Scan for the cell matching the given text and deliver its (x, y) coordinate at center. 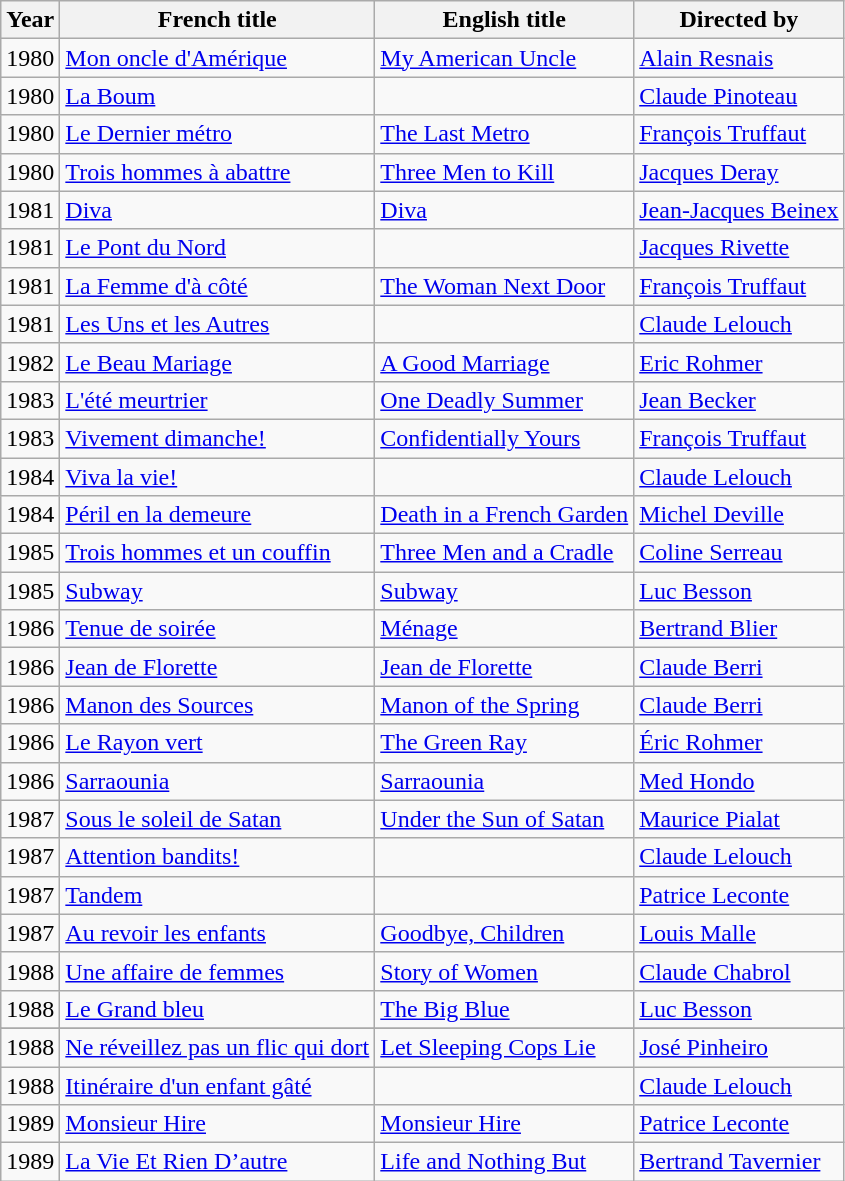
Manon des Sources (218, 705)
Bertrand Tavernier (739, 1162)
Story of Women (504, 971)
Le Pont du Nord (218, 248)
Ménage (504, 629)
Alain Resnais (739, 58)
Tenue de soirée (218, 629)
My American Uncle (504, 58)
Goodbye, Children (504, 933)
Eric Rohmer (739, 362)
The Woman Next Door (504, 286)
Manon of the Spring (504, 705)
French title (218, 20)
L'été meurtrier (218, 400)
Viva la vie! (218, 477)
Le Grand bleu (218, 1009)
Death in a French Garden (504, 515)
Le Dernier métro (218, 134)
Attention bandits! (218, 857)
Life and Nothing But (504, 1162)
Jacques Rivette (739, 248)
Les Uns et les Autres (218, 324)
Bertrand Blier (739, 629)
Tandem (218, 895)
One Deadly Summer (504, 400)
Michel Deville (739, 515)
Le Rayon vert (218, 743)
La Boum (218, 96)
The Big Blue (504, 1009)
Péril en la demeure (218, 515)
The Green Ray (504, 743)
Coline Serreau (739, 553)
Jean Becker (739, 400)
Let Sleeping Cops Lie (504, 1047)
Sous le soleil de Satan (218, 819)
La Vie Et Rien D’autre (218, 1162)
Jacques Deray (739, 172)
Year (30, 20)
Med Hondo (739, 781)
Ne réveillez pas un flic qui dort (218, 1047)
Mon oncle d'Amérique (218, 58)
Under the Sun of Satan (504, 819)
Trois hommes et un couffin (218, 553)
Claude Chabrol (739, 971)
English title (504, 20)
Itinéraire d'un enfant gâté (218, 1085)
1982 (30, 362)
Au revoir les enfants (218, 933)
Claude Pinoteau (739, 96)
Confidentially Yours (504, 438)
Une affaire de femmes (218, 971)
Three Men to Kill (504, 172)
Directed by (739, 20)
The Last Metro (504, 134)
José Pinheiro (739, 1047)
Jean-Jacques Beinex (739, 210)
Le Beau Mariage (218, 362)
Louis Malle (739, 933)
Trois hommes à abattre (218, 172)
Three Men and a Cradle (504, 553)
La Femme d'à côté (218, 286)
Éric Rohmer (739, 743)
Maurice Pialat (739, 819)
A Good Marriage (504, 362)
Vivement dimanche! (218, 438)
